From the cell containing the given text, extract its center point as (x, y) coordinate. 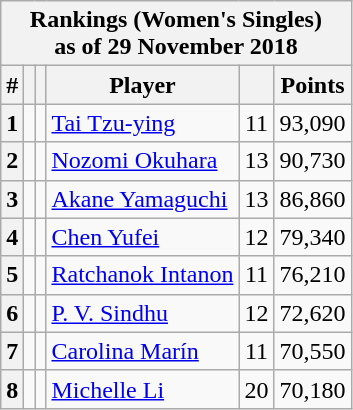
# (12, 85)
Player (142, 85)
Nozomi Okuhara (142, 161)
Chen Yufei (142, 237)
5 (12, 275)
Points (312, 85)
93,090 (312, 123)
70,180 (312, 389)
Akane Yamaguchi (142, 199)
2 (12, 161)
1 (12, 123)
Ratchanok Intanon (142, 275)
20 (256, 389)
8 (12, 389)
72,620 (312, 313)
4 (12, 237)
86,860 (312, 199)
3 (12, 199)
76,210 (312, 275)
Michelle Li (142, 389)
6 (12, 313)
Rankings (Women's Singles)as of 29 November 2018 (176, 34)
7 (12, 351)
79,340 (312, 237)
Carolina Marín (142, 351)
P. V. Sindhu (142, 313)
70,550 (312, 351)
Tai Tzu-ying (142, 123)
90,730 (312, 161)
